Return (x, y) of the center of cell containing provided text 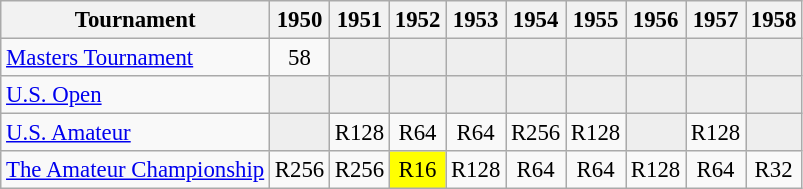
R32 (774, 170)
1951 (359, 20)
1954 (536, 20)
1952 (417, 20)
1956 (656, 20)
The Amateur Championship (136, 170)
1957 (716, 20)
1955 (596, 20)
U.S. Amateur (136, 133)
58 (300, 58)
1958 (774, 20)
R16 (417, 170)
Tournament (136, 20)
1953 (476, 20)
Masters Tournament (136, 58)
U.S. Open (136, 95)
1950 (300, 20)
